Provide the [x, y] coordinate of the cell's center where the given text is located.  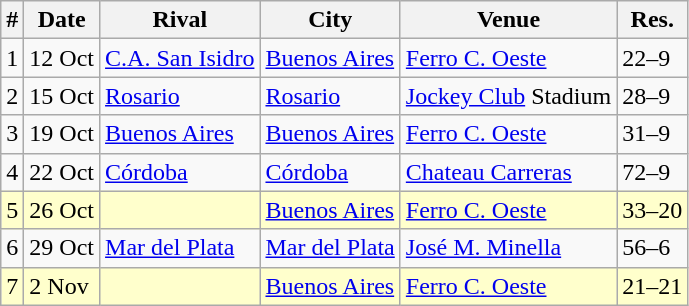
72–9 [652, 172]
5 [12, 210]
2 [12, 96]
Date [62, 20]
José M. Minella [508, 248]
City [330, 20]
1 [12, 58]
12 Oct [62, 58]
56–6 [652, 248]
3 [12, 134]
29 Oct [62, 248]
Chateau Carreras [508, 172]
# [12, 20]
22–9 [652, 58]
Jockey Club Stadium [508, 96]
C.A. San Isidro [180, 58]
33–20 [652, 210]
22 Oct [62, 172]
26 Oct [62, 210]
28–9 [652, 96]
Res. [652, 20]
6 [12, 248]
15 Oct [62, 96]
31–9 [652, 134]
19 Oct [62, 134]
2 Nov [62, 286]
21–21 [652, 286]
Venue [508, 20]
7 [12, 286]
Rival [180, 20]
4 [12, 172]
